Locate the cell with the specified text and output its (x, y) center coordinate. 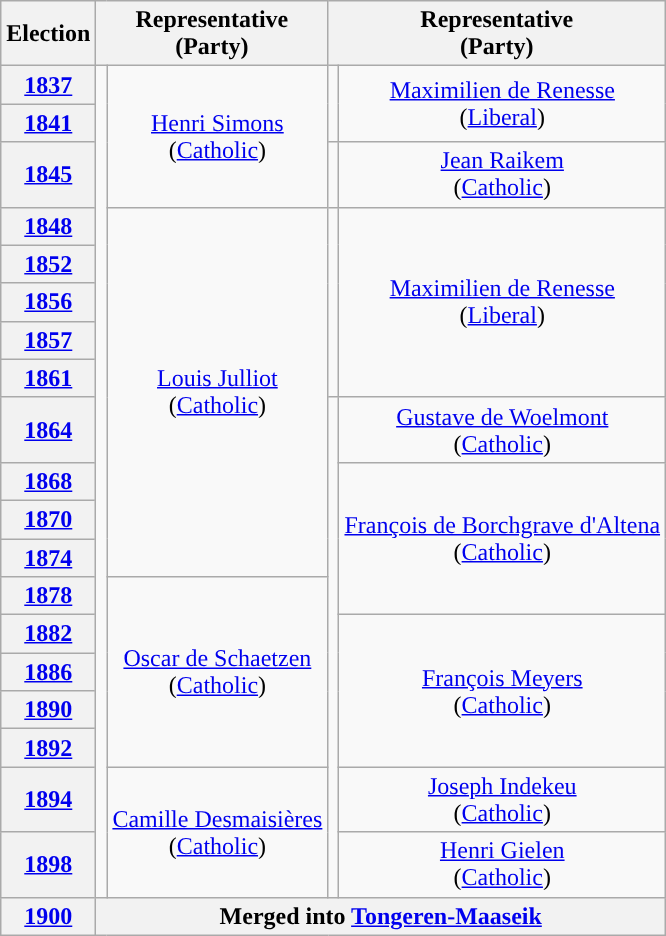
1874 (48, 557)
1890 (48, 710)
1868 (48, 481)
Henri Simons(Catholic) (218, 136)
Henri Gielen(Catholic) (502, 864)
1894 (48, 800)
1864 (48, 430)
1837 (48, 85)
1900 (48, 916)
François de Borchgrave d'Altena(Catholic) (502, 538)
Camille Desmaisières(Catholic) (218, 832)
François Meyers(Catholic) (502, 691)
1886 (48, 672)
Oscar de Schaetzen(Catholic) (218, 672)
Merged into Tongeren-Maaseik (381, 916)
1856 (48, 302)
Jean Raikem(Catholic) (502, 174)
1861 (48, 378)
1870 (48, 519)
1878 (48, 596)
1841 (48, 123)
Louis Julliot(Catholic) (218, 392)
Election (48, 34)
Gustave de Woelmont(Catholic) (502, 430)
1857 (48, 340)
1852 (48, 264)
1892 (48, 748)
1882 (48, 634)
Joseph Indekeu(Catholic) (502, 800)
1848 (48, 226)
1845 (48, 174)
1898 (48, 864)
